From the cell containing the given text, extract its center point as (X, Y) coordinate. 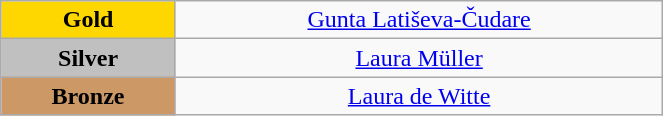
Silver (88, 58)
Gold (88, 20)
Bronze (88, 96)
Gunta Latiševa-Čudare (418, 20)
Laura de Witte (418, 96)
Laura Müller (418, 58)
